Capture the cell that displays the provided text and extract its (X, Y) central coordinate. 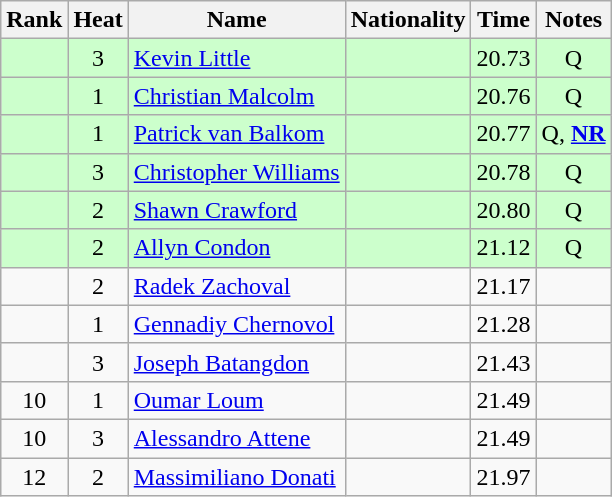
Christopher Williams (236, 172)
20.80 (504, 210)
21.43 (504, 362)
Shawn Crawford (236, 210)
21.97 (504, 477)
Patrick van Balkom (236, 134)
21.17 (504, 286)
Q, NR (574, 134)
20.76 (504, 96)
Notes (574, 20)
12 (34, 477)
Allyn Condon (236, 248)
Joseph Batangdon (236, 362)
20.73 (504, 58)
Gennadiy Chernovol (236, 324)
Radek Zachoval (236, 286)
Oumar Loum (236, 400)
Alessandro Attene (236, 438)
Nationality (408, 20)
21.28 (504, 324)
20.77 (504, 134)
Time (504, 20)
Kevin Little (236, 58)
21.12 (504, 248)
20.78 (504, 172)
Christian Malcolm (236, 96)
Heat (98, 20)
Massimiliano Donati (236, 477)
Name (236, 20)
Rank (34, 20)
